For the text-containing cell, return its midpoint in [X, Y] coordinate format. 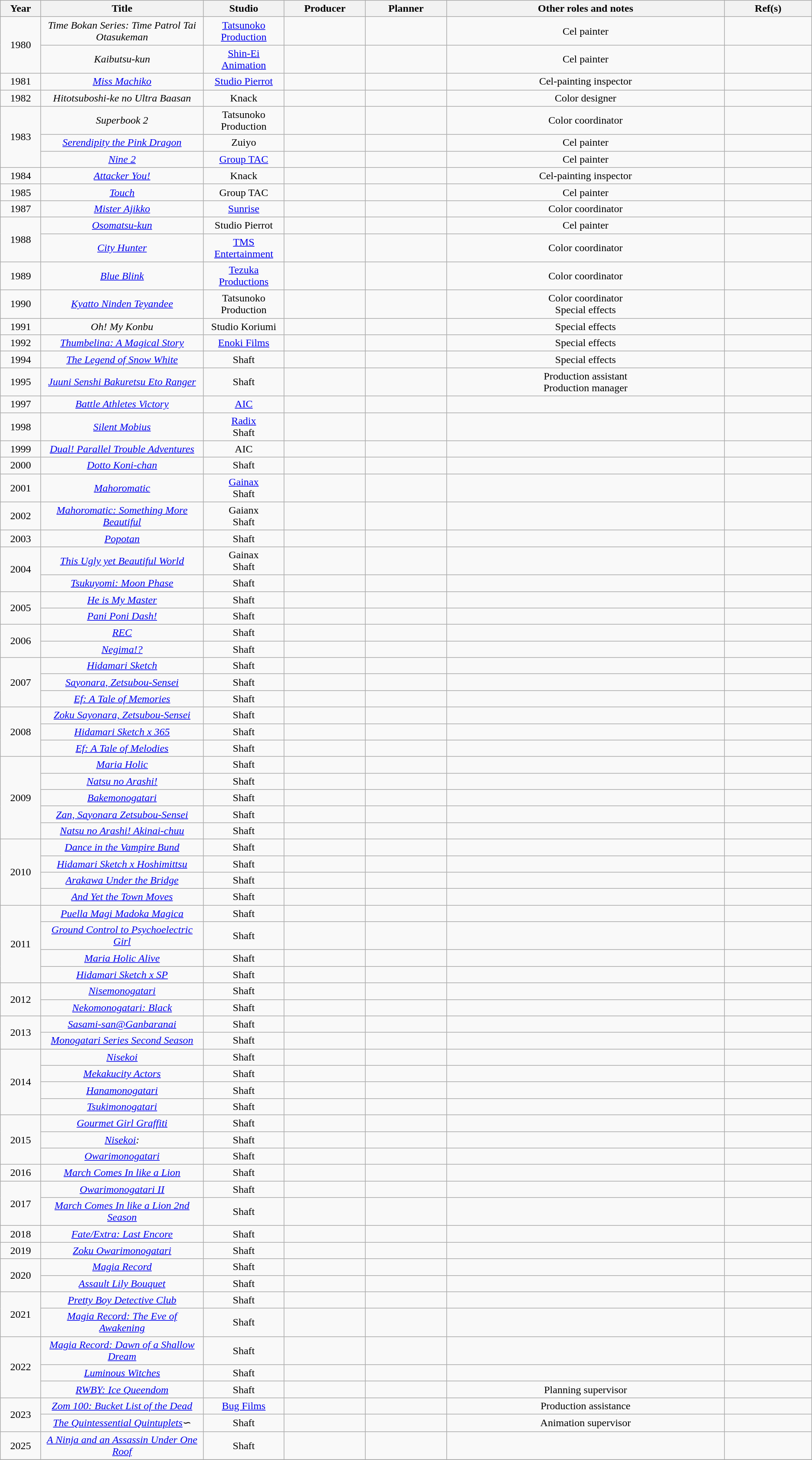
GaianxShaft [244, 516]
Animation supervisor [586, 1423]
Popotan [122, 538]
Dance in the Vampire Bund [122, 847]
March Comes In like a Lion 2nd Season [122, 1212]
The Quintessential Quintuplets∽ [122, 1423]
2025 [21, 1445]
Gourmet Girl Graffiti [122, 1123]
2003 [21, 538]
1995 [21, 382]
Planning supervisor [586, 1389]
Hidamari Sketch x 365 [122, 732]
1981 [21, 82]
Monogatari Series Second Season [122, 1041]
Mahoromatic [122, 488]
Zan, Sayonara Zetsubou-Sensei [122, 814]
Sayonara, Zetsubou-Sensei [122, 682]
Nekomonogatari: Black [122, 1008]
1999 [21, 449]
Owarimonogatari [122, 1156]
Zoku Sayonara, Zetsubou-Sensei [122, 715]
Ef: A Tale of Memories [122, 699]
1990 [21, 304]
Studio [244, 9]
Producer [324, 9]
Ground Control to Psychoelectric Girl [122, 936]
Studio Koriumi [244, 327]
Owarimonogatari II [122, 1189]
Zoku Owarimonogatari [122, 1250]
2011 [21, 944]
March Comes In like a Lion [122, 1173]
Pani Poni Dash! [122, 616]
1983 [21, 137]
Ref(s) [768, 9]
2016 [21, 1173]
Time Bokan Series: Time Patrol Tai Otasukeman [122, 31]
Hitotsuboshi-ke no Ultra Baasan [122, 98]
2015 [21, 1139]
Nisekoi [122, 1057]
Serendipity the Pink Dragon [122, 143]
Thumbelina: A Magical Story [122, 343]
Nine 2 [122, 159]
Bakemonogatari [122, 798]
Maria Holic [122, 765]
Battle Athletes Victory [122, 404]
Magia Record: Dawn of a Shallow Dream [122, 1351]
Bug Films [244, 1406]
Attacker You! [122, 176]
2014 [21, 1082]
Natsu no Arashi! [122, 781]
Juuni Senshi Bakuretsu Eto Ranger [122, 382]
1998 [21, 427]
Zom 100: Bucket List of the Dead [122, 1406]
Sasami-san@Ganbaranai [122, 1024]
Year [21, 9]
Silent Mobius [122, 427]
Dual! Parallel Trouble Adventures [122, 449]
Pretty Boy Detective Club [122, 1300]
1985 [21, 192]
Kyatto Ninden Teyandee [122, 304]
Hidamari Sketch x Hoshimittsu [122, 864]
Miss Machiko [122, 82]
Touch [122, 192]
Kaibutsu-kun [122, 59]
Dotto Koni-chan [122, 465]
Hanamonogatari [122, 1090]
REC [122, 633]
The Legend of Snow White [122, 360]
Mister Ajikko [122, 209]
2017 [21, 1203]
Oh! My Konbu [122, 327]
2020 [21, 1275]
1989 [21, 276]
Mahoromatic: Something More Beautiful [122, 516]
1997 [21, 404]
1987 [21, 209]
Color coordinatorSpecial effects [586, 304]
Planner [406, 9]
Ef: A Tale of Melodies [122, 748]
He is My Master [122, 600]
Negima!? [122, 649]
2008 [21, 732]
TMS Entertainment [244, 247]
2018 [21, 1234]
Magia Record [122, 1267]
Tsukuyomi: Moon Phase [122, 583]
2019 [21, 1250]
Sunrise [244, 209]
2022 [21, 1367]
2000 [21, 465]
1982 [21, 98]
Assault Lily Bouquet [122, 1283]
Blue Blink [122, 276]
Superbook 2 [122, 121]
Nisemonogatari [122, 991]
1992 [21, 343]
2012 [21, 999]
Maria Holic Alive [122, 958]
Zuiyo [244, 143]
Color designer [586, 98]
Fate/Extra: Last Encore [122, 1234]
2004 [21, 569]
2001 [21, 488]
1994 [21, 360]
Mekakucity Actors [122, 1074]
This Ugly yet Beautiful World [122, 560]
Tezuka Productions [244, 276]
2009 [21, 798]
And Yet the Town Moves [122, 897]
Osomatsu-kun [122, 225]
RWBY: Ice Queendom [122, 1389]
1988 [21, 239]
Luminous Witches [122, 1373]
1980 [21, 45]
Production assistantProduction manager [586, 382]
Enoki Films [244, 343]
A Ninja and an Assassin Under One Roof [122, 1445]
2005 [21, 608]
2013 [21, 1032]
2023 [21, 1414]
Tsukimonogatari [122, 1106]
Magia Record: The Eve of Awakening [122, 1322]
RadixShaft [244, 427]
Natsu no Arashi! Akinai-chuu [122, 831]
1984 [21, 176]
Hidamari Sketch [122, 666]
Other roles and notes [586, 9]
2006 [21, 641]
2007 [21, 682]
Production assistance [586, 1406]
2021 [21, 1314]
Arakawa Under the Bridge [122, 881]
Nisekoi: [122, 1139]
Title [122, 9]
Puella Magi Madoka Magica [122, 913]
2010 [21, 872]
1991 [21, 327]
Shin-Ei Animation [244, 59]
Hidamari Sketch x SP [122, 975]
City Hunter [122, 247]
2002 [21, 516]
